For the text-containing cell, return its midpoint in (X, Y) coordinate format. 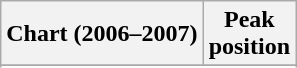
Chart (2006–2007) (102, 34)
Peakposition (249, 34)
